For the text-containing cell, return its midpoint in (X, Y) coordinate format. 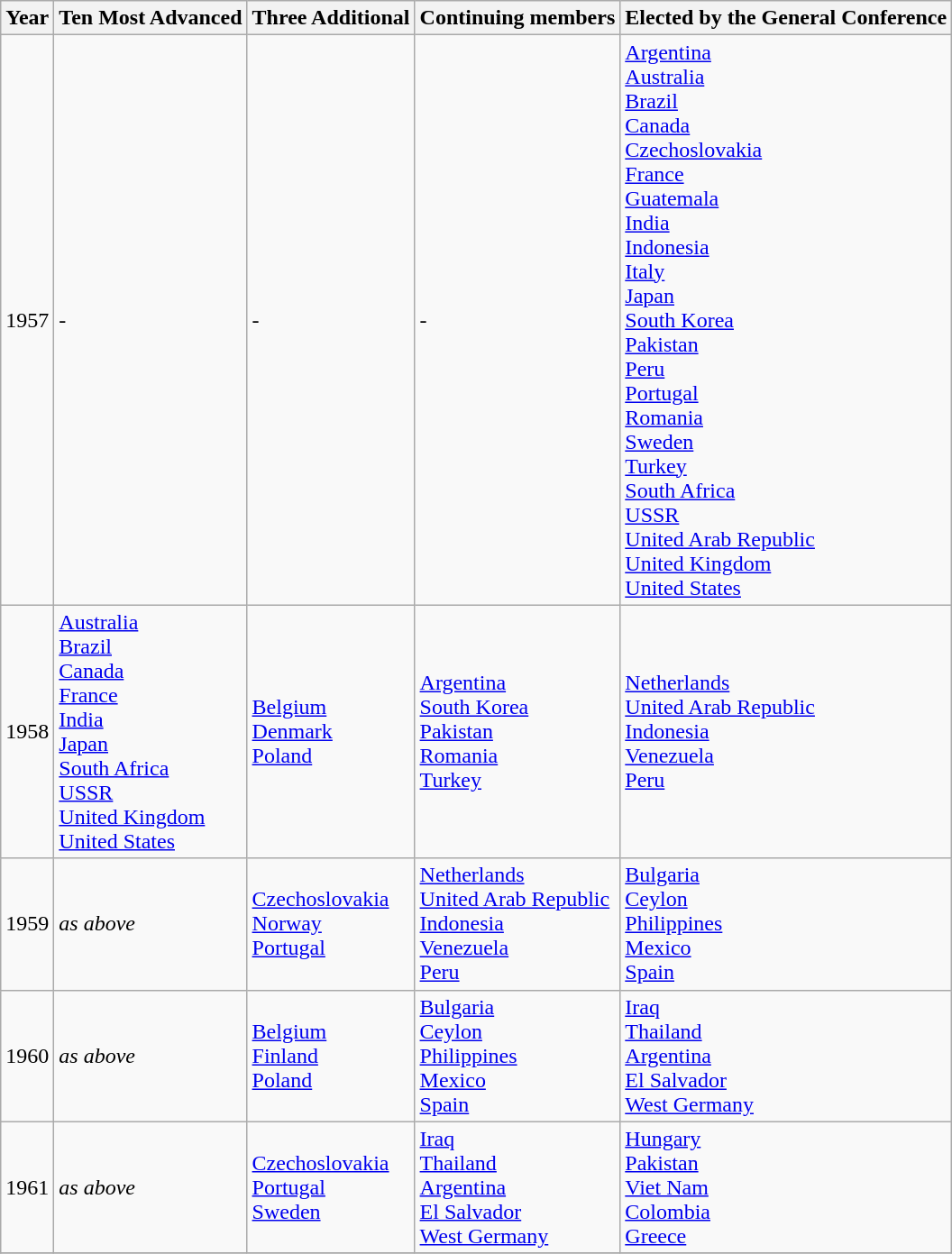
Year (27, 18)
Australia Brazil Canada France India Japan South Africa USSR United Kingdom United States (151, 732)
1959 (27, 924)
1957 (27, 320)
Elected by the General Conference (786, 18)
ArgentinaSouth KoreaPakistanRomaniaTurkey (517, 732)
Three Additional (331, 18)
BelgiumFinlandPoland (331, 1056)
HungaryPakistanViet NamColombiaGreece (786, 1187)
Belgium Denmark Poland (331, 732)
1958 (27, 732)
Ten Most Advanced (151, 18)
CzechoslovakiaPortugalSweden (331, 1187)
1961 (27, 1187)
Continuing members (517, 18)
CzechoslovakiaNorwayPortugal (331, 924)
1960 (27, 1056)
